Identify which cell holds the provided text, then report its (X, Y) central coordinate. 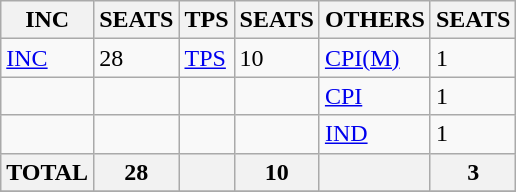
OTHERS (374, 20)
CPI(M) (374, 58)
TOTAL (48, 172)
IND (374, 134)
CPI (374, 96)
3 (472, 172)
